Return the (x, y) coordinate for the center point of the cell that contains the specified text.  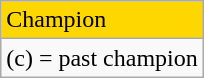
(c) = past champion (102, 58)
Champion (102, 20)
